Output the [x, y] coordinate of the center of the cell containing the given text.  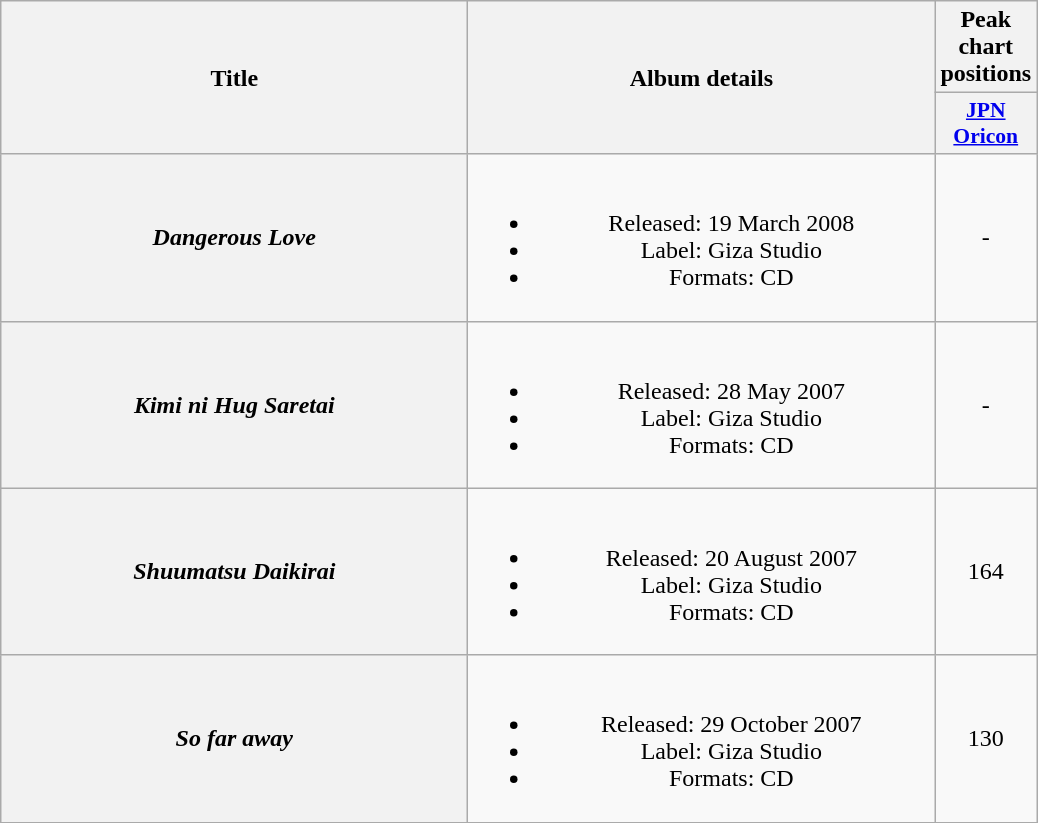
Title [234, 78]
Album details [702, 78]
130 [986, 738]
Kimi ni Hug Saretai [234, 404]
Peakchartpositions [986, 47]
Released: 20 August 2007Label: Giza StudioFormats: CD [702, 572]
JPNOricon [986, 124]
Released: 28 May 2007Label: Giza StudioFormats: CD [702, 404]
So far away [234, 738]
Dangerous Love [234, 238]
164 [986, 572]
Released: 29 October 2007Label: Giza StudioFormats: CD [702, 738]
Released: 19 March 2008Label: Giza StudioFormats: CD [702, 238]
Shuumatsu Daikirai [234, 572]
